Find where the given text appears and provide that cell's center as [X, Y] coordinate. 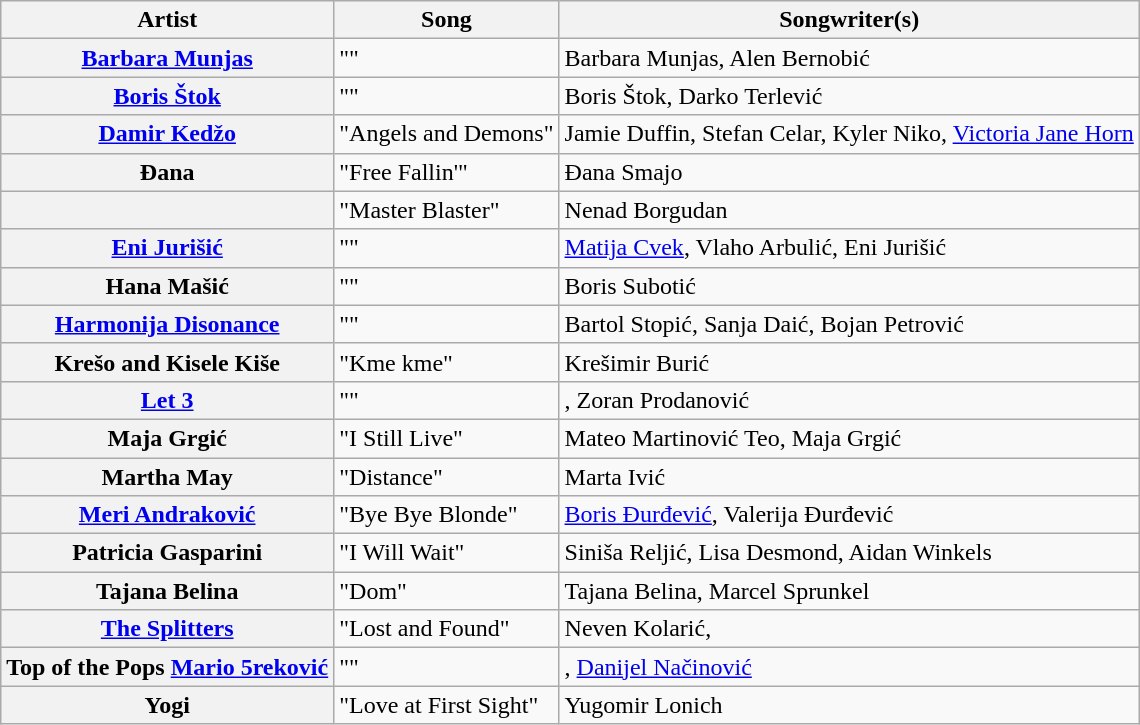
Maja Grgić [168, 438]
Boris Subotić [849, 286]
"Love at First Sight" [446, 705]
Eni Jurišić [168, 248]
Bartol Stopić, Sanja Daić, Bojan Petrović [849, 324]
Boris Štok, Darko Terlević [849, 96]
The Splitters [168, 629]
Đana [168, 172]
Martha May [168, 477]
Krešimir Burić [849, 362]
, Danijel Načinović [849, 667]
Jamie Duffin, Stefan Celar, Kyler Niko, Victoria Jane Horn [849, 134]
Neven Kolarić, [849, 629]
"I Still Live" [446, 438]
Let 3 [168, 400]
Damir Kedžo [168, 134]
Matija Cvek, Vlaho Arbulić, Eni Jurišić [849, 248]
"Master Blaster" [446, 210]
Nenad Borgudan [849, 210]
Yogi [168, 705]
Boris Đurđević, Valerija Đurđević [849, 515]
"Bye Bye Blonde" [446, 515]
Patricia Gasparini [168, 553]
"Dom" [446, 591]
"Free Fallin'" [446, 172]
Yugomir Lonich [849, 705]
Songwriter(s) [849, 20]
"Lost and Found" [446, 629]
Barbara Munjas, Alen Bernobić [849, 58]
Top of the Pops Mario 5reković [168, 667]
"Distance" [446, 477]
Song [446, 20]
"Angels and Demons" [446, 134]
Barbara Munjas [168, 58]
Marta Ivić [849, 477]
Tajana Belina, Marcel Sprunkel [849, 591]
Artist [168, 20]
, Zoran Prodanović [849, 400]
Mateo Martinović Teo, Maja Grgić [849, 438]
Meri Andraković [168, 515]
Tajana Belina [168, 591]
Harmonija Disonance [168, 324]
"I Will Wait" [446, 553]
Krešo and Kisele Kiše [168, 362]
Siniša Reljić, Lisa Desmond, Aidan Winkels [849, 553]
Hana Mašić [168, 286]
Đana Smajo [849, 172]
Boris Štok [168, 96]
"Kme kme" [446, 362]
